Capture the cell that displays the provided text and extract its [X, Y] central coordinate. 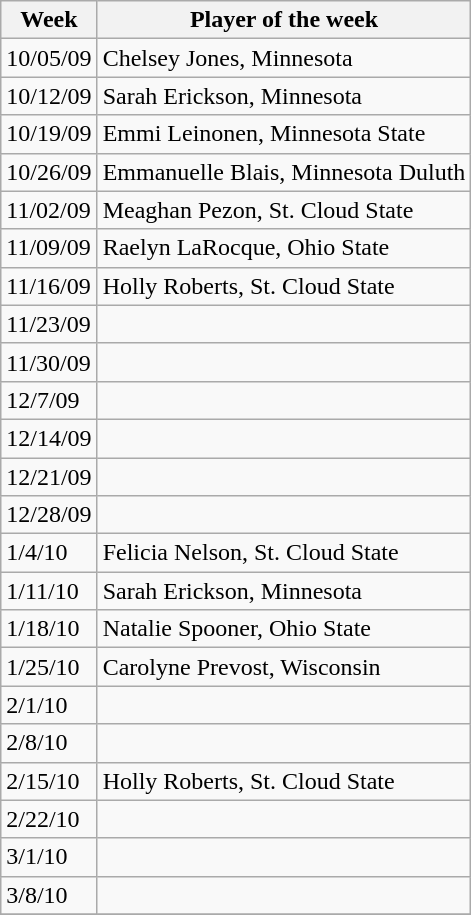
Carolyne Prevost, Wisconsin [284, 667]
12/21/09 [49, 477]
1/25/10 [49, 667]
1/18/10 [49, 629]
Natalie Spooner, Ohio State [284, 629]
11/02/09 [49, 210]
1/4/10 [49, 553]
Emmanuelle Blais, Minnesota Duluth [284, 172]
10/19/09 [49, 134]
2/8/10 [49, 743]
2/15/10 [49, 781]
10/05/09 [49, 58]
11/23/09 [49, 324]
3/1/10 [49, 857]
Player of the week [284, 20]
Emmi Leinonen, Minnesota State [284, 134]
10/26/09 [49, 172]
Week [49, 20]
11/09/09 [49, 248]
Chelsey Jones, Minnesota [284, 58]
Felicia Nelson, St. Cloud State [284, 553]
3/8/10 [49, 895]
11/30/09 [49, 362]
2/1/10 [49, 705]
12/14/09 [49, 438]
Raelyn LaRocque, Ohio State [284, 248]
12/28/09 [49, 515]
10/12/09 [49, 96]
11/16/09 [49, 286]
Meaghan Pezon, St. Cloud State [284, 210]
12/7/09 [49, 400]
2/22/10 [49, 819]
1/11/10 [49, 591]
